Determine the (X, Y) coordinate at the center of the cell enclosing the given text.  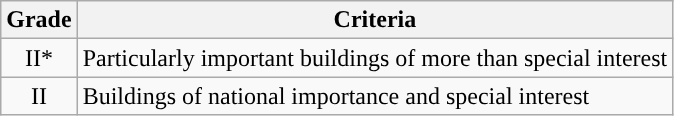
Particularly important buildings of more than special interest (375, 58)
Grade (39, 20)
Criteria (375, 20)
Buildings of national importance and special interest (375, 96)
II (39, 96)
II* (39, 58)
